Return [x, y] of the center of cell containing provided text 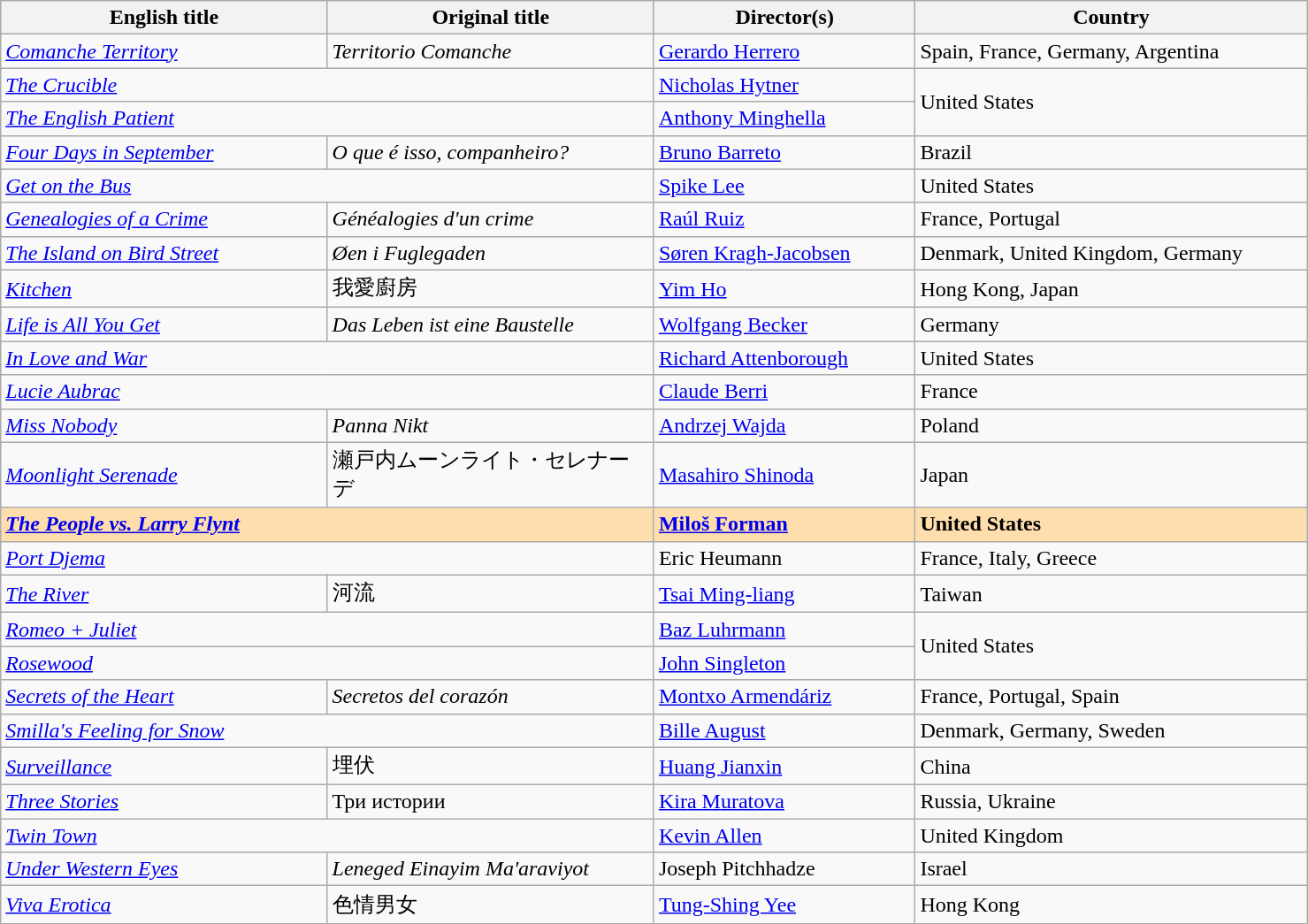
Lucie Aubrac [327, 392]
O que é isso, companheiro? [490, 152]
The Island on Bird Street [164, 253]
Spike Lee [784, 186]
Life is All You Get [164, 325]
France [1111, 392]
France, Italy, Greece [1111, 558]
Montxo Armendáriz [784, 697]
Surveillance [164, 766]
Smilla's Feeling for Snow [327, 730]
The Crucible [327, 85]
Eric Heumann [784, 558]
Три истории [490, 802]
Port Djema [327, 558]
色情男女 [490, 905]
Gerardo Herrero [784, 51]
Yim Ho [784, 288]
Nicholas Hytner [784, 85]
Baz Luhrmann [784, 630]
Hong Kong [1111, 905]
The River [164, 594]
Original title [490, 18]
Das Leben ist eine Baustelle [490, 325]
Secrets of the Heart [164, 697]
English title [164, 18]
Anthony Minghella [784, 118]
Russia, Ukraine [1111, 802]
Spain, France, Germany, Argentina [1111, 51]
Miloš Forman [784, 524]
Øen i Fuglegaden [490, 253]
Brazil [1111, 152]
Søren Kragh-Jacobsen [784, 253]
埋伏 [490, 766]
Comanche Territory [164, 51]
Wolfgang Becker [784, 325]
Panna Nikt [490, 425]
Joseph Pitchhadze [784, 869]
Under Western Eyes [164, 869]
Bruno Barreto [784, 152]
France, Portugal [1111, 219]
Généalogies d'un crime [490, 219]
Tsai Ming-liang [784, 594]
Twin Town [327, 836]
China [1111, 766]
John Singleton [784, 663]
Denmark, Germany, Sweden [1111, 730]
France, Portugal, Spain [1111, 697]
Masahiro Shinoda [784, 475]
Viva Erotica [164, 905]
Three Stories [164, 802]
我愛廚房 [490, 288]
United Kingdom [1111, 836]
Hong Kong, Japan [1111, 288]
Huang Jianxin [784, 766]
Claude Berri [784, 392]
Secretos del corazón [490, 697]
Kevin Allen [784, 836]
Get on the Bus [327, 186]
Territorio Comanche [490, 51]
Bille August [784, 730]
Moonlight Serenade [164, 475]
Andrzej Wajda [784, 425]
Genealogies of a Crime [164, 219]
Leneged Einayim Ma'araviyot [490, 869]
Tung-Shing Yee [784, 905]
Romeo + Juliet [327, 630]
The People vs. Larry Flynt [327, 524]
Kira Muratova [784, 802]
In Love and War [327, 358]
Poland [1111, 425]
Miss Nobody [164, 425]
瀬戸内ムーンライト・セレナーデ [490, 475]
Director(s) [784, 18]
Kitchen [164, 288]
Germany [1111, 325]
河流 [490, 594]
Japan [1111, 475]
Country [1111, 18]
Four Days in September [164, 152]
Israel [1111, 869]
Taiwan [1111, 594]
The English Patient [327, 118]
Raúl Ruiz [784, 219]
Denmark, United Kingdom, Germany [1111, 253]
Rosewood [327, 663]
Richard Attenborough [784, 358]
